Return [x, y] of the center of cell containing provided text 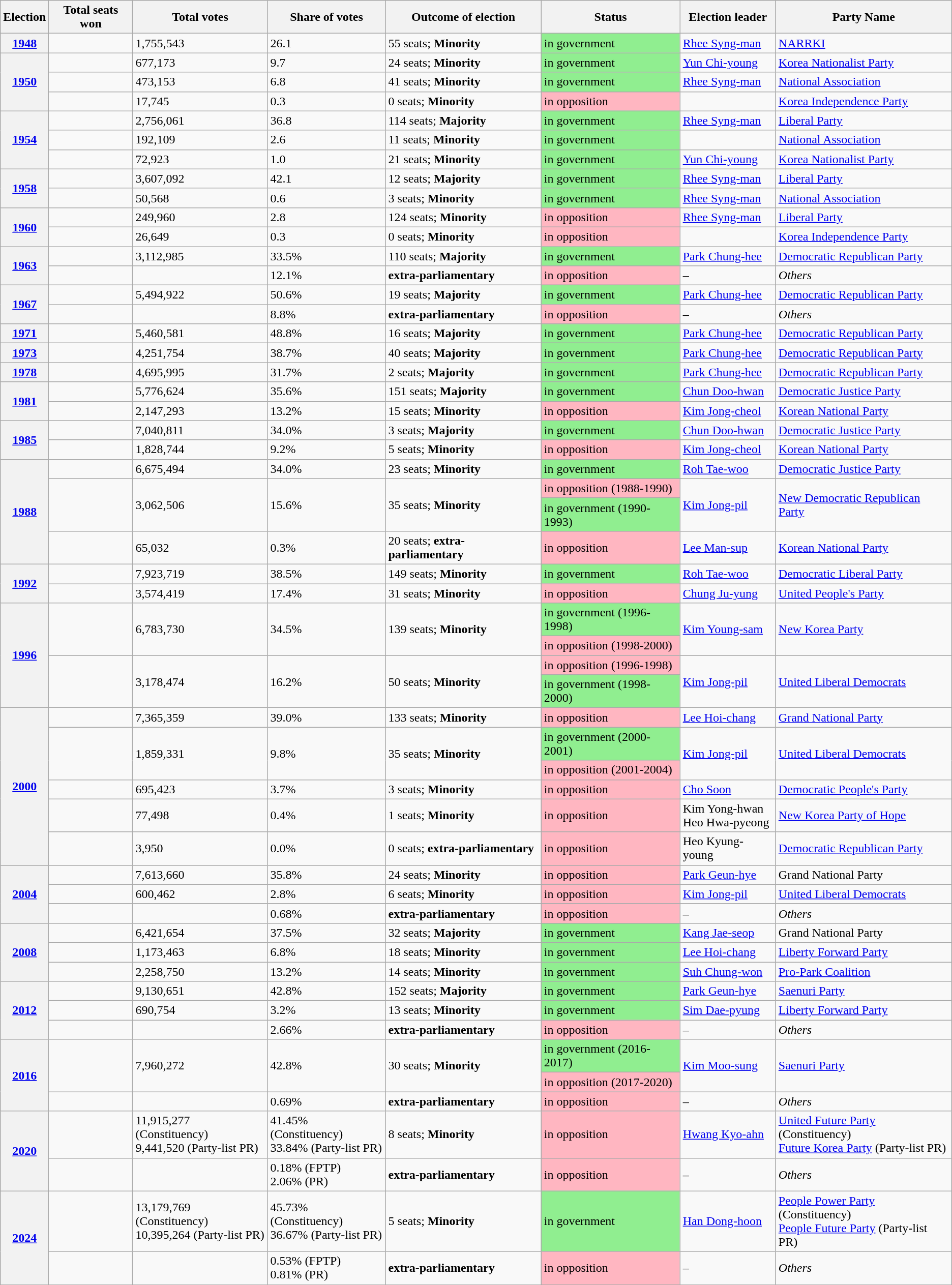
Election leader [728, 17]
Outcome of election [463, 17]
1992 [24, 583]
0.53% (FPTP)0.81% (PR) [326, 1268]
1981 [24, 401]
0.3% [326, 547]
19 seats; Majority [463, 295]
United Future Party (Constituency)Future Korea Party (Party-list PR) [864, 1134]
in opposition (2017-2020) [610, 1082]
7,613,660 [200, 875]
9.7 [326, 63]
2 seats; Majority [463, 372]
695,423 [200, 789]
35.8% [326, 875]
New Democratic Republican Party [864, 504]
11,915,277 (Constituency)9,441,520 (Party-list PR) [200, 1134]
1,859,331 [200, 754]
1978 [24, 372]
34.5% [326, 630]
NARRKI [864, 43]
3,112,985 [200, 256]
33.5% [326, 256]
600,462 [200, 894]
39.0% [326, 718]
Kim Yong-hwanHeo Hwa-pyeong [728, 816]
0 seats; extra-parliamentary [463, 848]
in government (1990-1993) [610, 515]
8 seats; Minority [463, 1134]
50.6% [326, 295]
1996 [24, 655]
Kim Moo-sung [728, 1066]
Total votes [200, 17]
6.8 [326, 82]
4,695,995 [200, 372]
110 seats; Majority [463, 256]
26,649 [200, 236]
2020 [24, 1151]
5,776,624 [200, 392]
9.8% [326, 754]
Party Name [864, 17]
3.7% [326, 789]
15 seats; Minority [463, 411]
38.5% [326, 574]
3,062,506 [200, 504]
2,147,293 [200, 411]
13 seats; Minority [463, 1010]
32 seats; Majority [463, 933]
Democratic People's Party [864, 789]
15.6% [326, 504]
2.8 [326, 217]
48.8% [326, 334]
9,130,651 [200, 991]
United People's Party [864, 593]
114 seats; Majority [463, 121]
7,365,359 [200, 718]
Kang Jae-seop [728, 933]
17,745 [200, 101]
8.8% [326, 314]
13,179,769 (Constituency)10,395,264 (Party-list PR) [200, 1221]
New Korea Party [864, 630]
31 seats; Minority [463, 593]
6.8% [326, 952]
473,153 [200, 82]
2016 [24, 1075]
72,923 [200, 159]
42.1 [326, 178]
20 seats; extra-parliamentary [463, 547]
139 seats; Minority [463, 630]
2,258,750 [200, 972]
Status [610, 17]
Han Dong-hoon [728, 1221]
690,754 [200, 1010]
1,755,543 [200, 43]
3 seats; Majority [463, 430]
3,607,092 [200, 178]
11 seats; Minority [463, 140]
5,494,922 [200, 295]
30 seats; Minority [463, 1066]
Pro-Park Coalition [864, 972]
7,960,272 [200, 1066]
5,460,581 [200, 334]
41.45% (Constituency)33.84% (Party-list PR) [326, 1134]
in government (2000-2001) [610, 743]
Election [24, 17]
55 seats; Minority [463, 43]
0.0% [326, 848]
1973 [24, 353]
36.8 [326, 121]
in opposition (2001-2004) [610, 770]
0.6 [326, 198]
Cho Soon [728, 789]
1950 [24, 82]
17.4% [326, 593]
Democratic Liberal Party [864, 574]
677,173 [200, 63]
1 seats; Minority [463, 816]
2.8% [326, 894]
1,173,463 [200, 952]
Sim Dae-pyung [728, 1010]
45.73% (Constituency)36.67% (Party-list PR) [326, 1221]
26.1 [326, 43]
41 seats; Minority [463, 82]
People Power Party (Constituency)People Future Party (Party-list PR) [864, 1221]
38.7% [326, 353]
77,498 [200, 816]
6,783,730 [200, 630]
1958 [24, 188]
37.5% [326, 933]
2.66% [326, 1030]
124 seats; Minority [463, 217]
133 seats; Minority [463, 718]
7,923,719 [200, 574]
in opposition (1988-1990) [610, 488]
0.68% [326, 913]
in government (1998-2000) [610, 692]
12 seats; Majority [463, 178]
0.69% [326, 1101]
16 seats; Majority [463, 334]
Hwang Kyo-ahn [728, 1134]
1,828,744 [200, 450]
1988 [24, 512]
1960 [24, 227]
Share of votes [326, 17]
6,675,494 [200, 469]
Lee Man-sup [728, 547]
Chung Ju-yung [728, 593]
40 seats; Majority [463, 353]
192,109 [200, 140]
50 seats; Minority [463, 681]
2000 [24, 786]
1985 [24, 440]
2,756,061 [200, 121]
18 seats; Minority [463, 952]
2.6 [326, 140]
7,040,811 [200, 430]
21 seats; Minority [463, 159]
149 seats; Minority [463, 574]
New Korea Party of Hope [864, 816]
152 seats; Majority [463, 991]
6,421,654 [200, 933]
6 seats; Minority [463, 894]
12.1% [326, 276]
3.2% [326, 1010]
2004 [24, 894]
2024 [24, 1238]
1971 [24, 334]
3,950 [200, 848]
Total seats won [91, 17]
2012 [24, 1010]
3,574,419 [200, 593]
1963 [24, 265]
0.18% (FPTP)2.06% (PR) [326, 1175]
1948 [24, 43]
50,568 [200, 198]
151 seats; Majority [463, 392]
16.2% [326, 681]
14 seats; Minority [463, 972]
Suh Chung-won [728, 972]
9.2% [326, 450]
2008 [24, 952]
in opposition (1998-2000) [610, 646]
4,251,754 [200, 353]
Kim Young-sam [728, 630]
0.4% [326, 816]
1954 [24, 140]
in government (2016-2017) [610, 1056]
in government (1996-1998) [610, 619]
23 seats; Minority [463, 469]
Heo Kyung-young [728, 848]
in opposition (1996-1998) [610, 665]
1967 [24, 305]
1.0 [326, 159]
249,960 [200, 217]
65,032 [200, 547]
3,178,474 [200, 681]
31.7% [326, 372]
35.6% [326, 392]
